Determine the [x, y] coordinate at the center of the cell enclosing the given text.  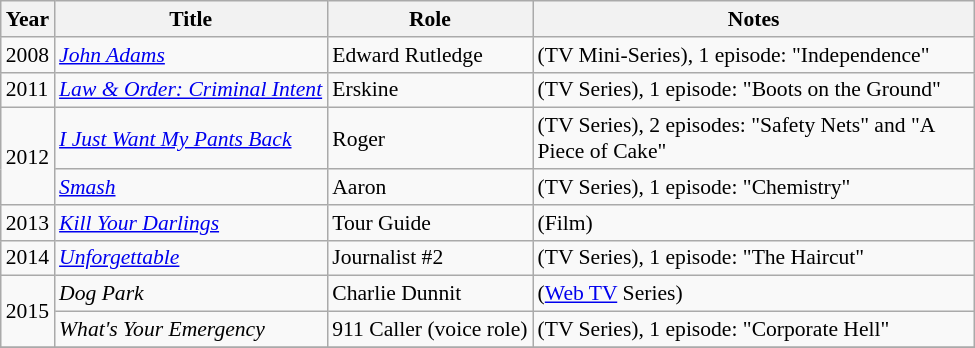
(Web TV Series) [754, 294]
911 Caller (voice role) [430, 330]
2015 [28, 312]
2011 [28, 90]
2012 [28, 156]
Journalist #2 [430, 258]
Law & Order: Criminal Intent [190, 90]
Tour Guide [430, 223]
John Adams [190, 55]
Smash [190, 187]
Charlie Dunnit [430, 294]
(TV Series), 1 episode: "The Haircut" [754, 258]
(TV Series), 1 episode: "Boots on the Ground" [754, 90]
2014 [28, 258]
Aaron [430, 187]
(TV Series), 1 episode: "Corporate Hell" [754, 330]
(TV Mini-Series), 1 episode: "Independence" [754, 55]
(Film) [754, 223]
Unforgettable [190, 258]
Role [430, 19]
2008 [28, 55]
Roger [430, 138]
I Just Want My Pants Back [190, 138]
(TV Series), 1 episode: "Chemistry" [754, 187]
Dog Park [190, 294]
Erskine [430, 90]
Title [190, 19]
(TV Series), 2 episodes: "Safety Nets" and "A Piece of Cake" [754, 138]
Notes [754, 19]
Edward Rutledge [430, 55]
2013 [28, 223]
Kill Your Darlings [190, 223]
What's Your Emergency [190, 330]
Year [28, 19]
